Locate the cell with the specified text and output its [X, Y] center coordinate. 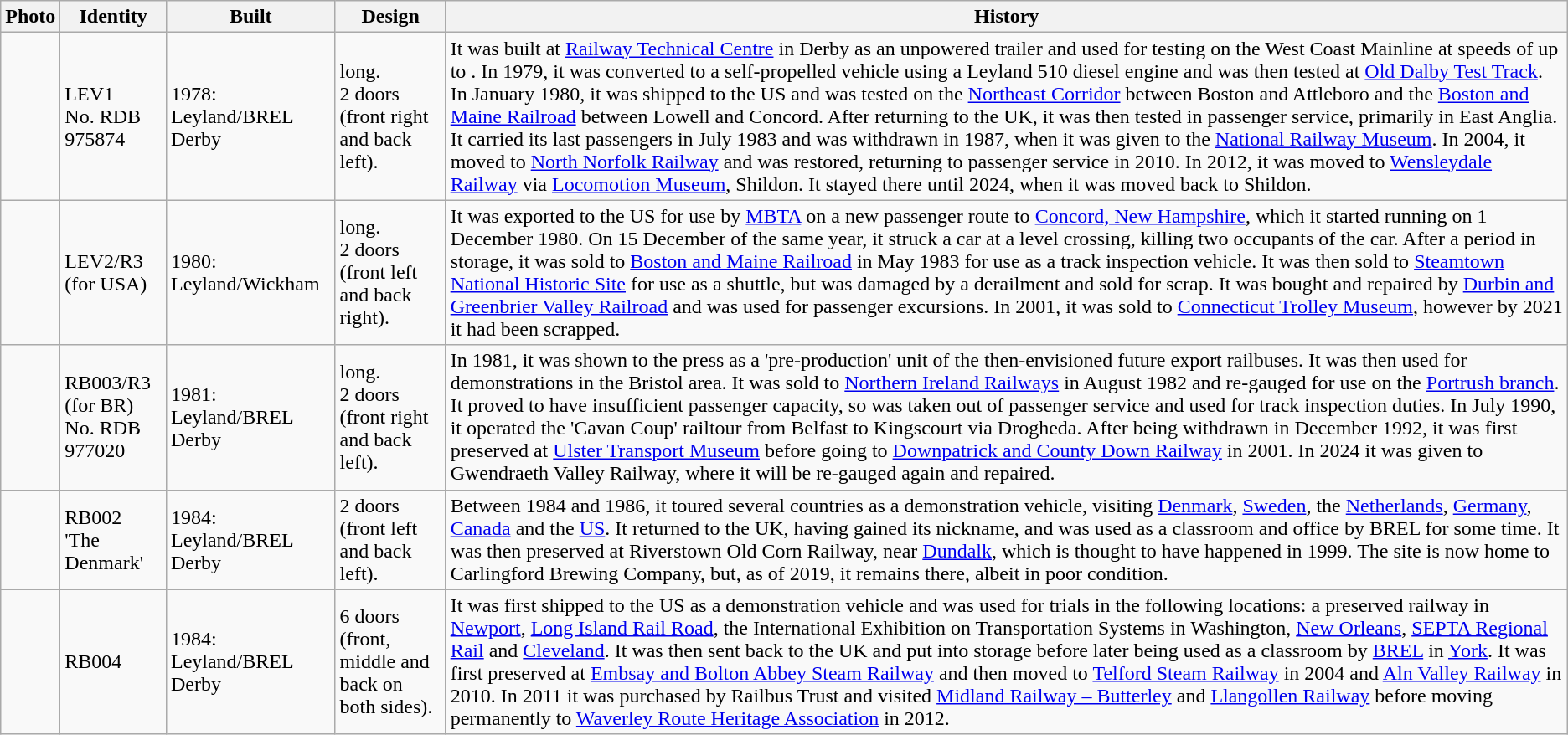
Photo [30, 17]
1978: Leyland/BREL Derby [250, 116]
RB004 [114, 661]
LEV2/R3 (for USA) [114, 273]
RB002'The Denmark' [114, 539]
Design [390, 17]
long.2 doors (front left and back right). [390, 273]
Built [250, 17]
RB003/R3 (for BR)No. RDB 977020 [114, 417]
LEV1No. RDB 975874 [114, 116]
1980: Leyland/Wickham [250, 273]
History [1007, 17]
2 doors (front left and back left). [390, 539]
6 doors (front, middle and back on both sides). [390, 661]
Identity [114, 17]
1981: Leyland/BREL Derby [250, 417]
